Pinpoint the cell where the given text exists, returning its (x, y) midpoint coordinate. 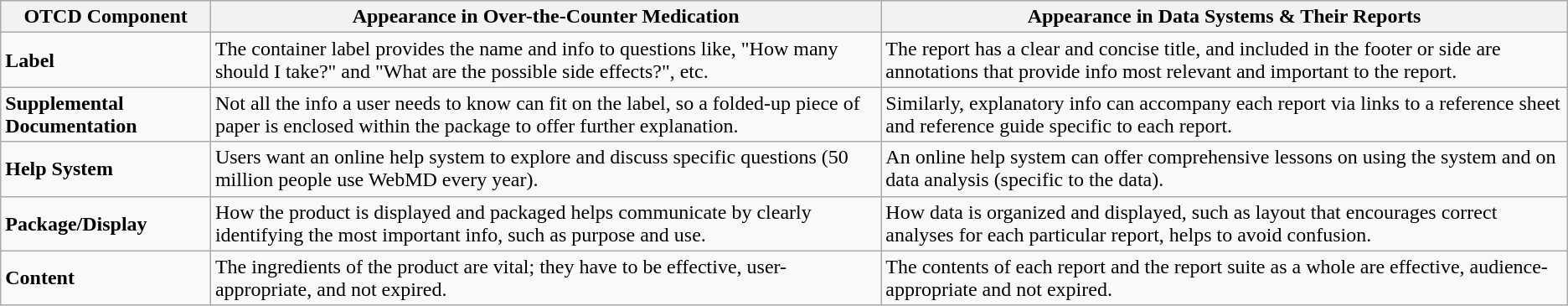
Content (106, 278)
Package/Display (106, 223)
How data is organized and displayed, such as layout that encourages correct analyses for each particular report, helps to avoid confusion. (1225, 223)
Appearance in Over-the-Counter Medication (545, 17)
OTCD Component (106, 17)
Help System (106, 169)
The contents of each report and the report suite as a whole are effective, audience-appropriate and not expired. (1225, 278)
How the product is displayed and packaged helps communicate by clearly identifying the most important info, such as purpose and use. (545, 223)
An online help system can offer comprehensive lessons on using the system and on data analysis (specific to the data). (1225, 169)
Supplemental Documentation (106, 114)
The container label provides the name and info to questions like, "How many should I take?" and "What are the possible side effects?", etc. (545, 60)
Similarly, explanatory info can accompany each report via links to a reference sheet and reference guide specific to each report. (1225, 114)
The ingredients of the product are vital; they have to be effective, user-appropriate, and not expired. (545, 278)
Label (106, 60)
Users want an online help system to explore and discuss specific questions (50 million people use WebMD every year). (545, 169)
Appearance in Data Systems & Their Reports (1225, 17)
